Output the (X, Y) coordinate of the center of the cell containing the given text.  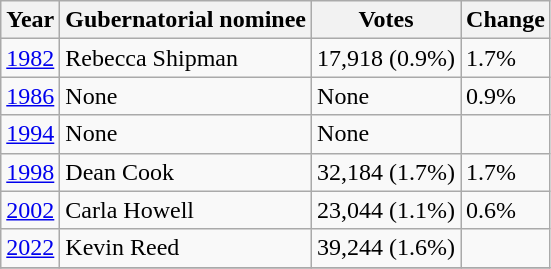
Votes (386, 20)
Rebecca Shipman (186, 58)
Carla Howell (186, 210)
2002 (30, 210)
0.6% (506, 210)
23,044 (1.1%) (386, 210)
2022 (30, 248)
1986 (30, 96)
1982 (30, 58)
0.9% (506, 96)
17,918 (0.9%) (386, 58)
1994 (30, 134)
Change (506, 20)
39,244 (1.6%) (386, 248)
Year (30, 20)
Kevin Reed (186, 248)
Dean Cook (186, 172)
32,184 (1.7%) (386, 172)
Gubernatorial nominee (186, 20)
1998 (30, 172)
